Extract the [x, y] coordinate from the center of the cell holding the provided text.  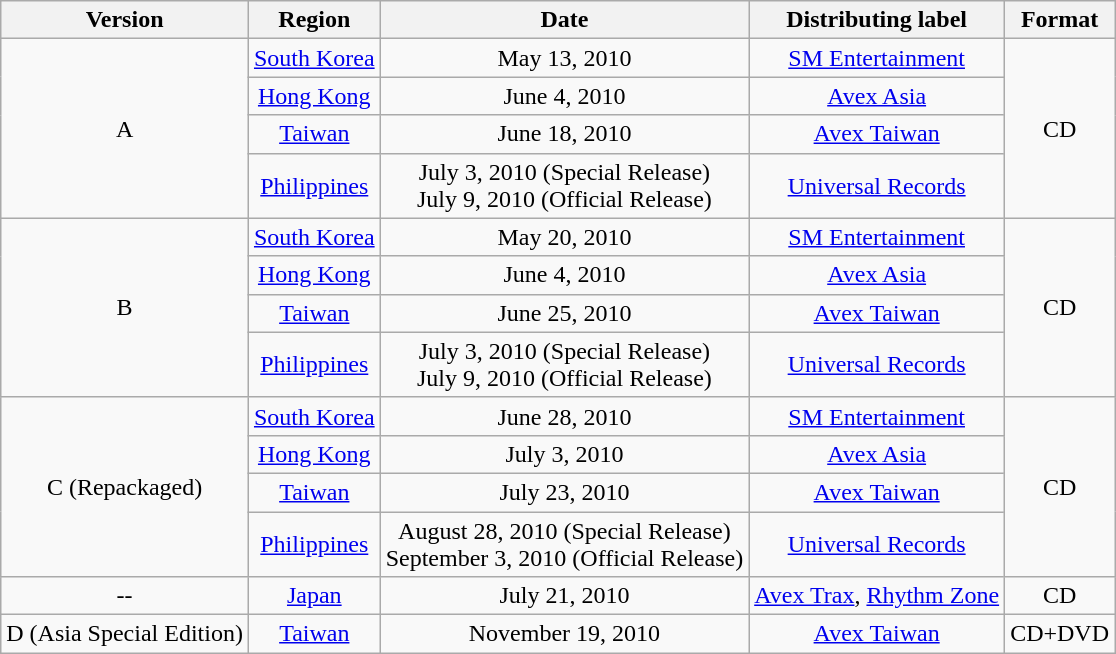
May 13, 2010 [564, 58]
June 18, 2010 [564, 134]
-- [125, 596]
CD+DVD [1060, 634]
Version [125, 20]
July 23, 2010 [564, 492]
D (Asia Special Edition) [125, 634]
Region [314, 20]
June 28, 2010 [564, 416]
August 28, 2010 (Special Release) September 3, 2010 (Official Release) [564, 544]
November 19, 2010 [564, 634]
Avex Trax, Rhythm Zone [877, 596]
Japan [314, 596]
June 25, 2010 [564, 313]
July 3, 2010 [564, 454]
C (Repackaged) [125, 486]
Distributing label [877, 20]
Format [1060, 20]
July 21, 2010 [564, 596]
May 20, 2010 [564, 237]
A [125, 128]
B [125, 308]
Date [564, 20]
